Capture the cell that displays the provided text and extract its (X, Y) central coordinate. 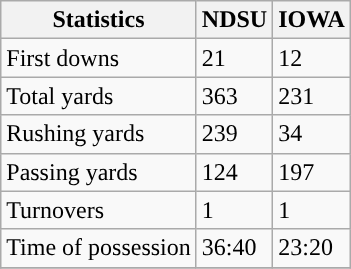
197 (312, 172)
Turnovers (99, 210)
Passing yards (99, 172)
231 (312, 96)
23:20 (312, 248)
363 (234, 96)
Total yards (99, 96)
12 (312, 58)
34 (312, 134)
Rushing yards (99, 134)
NDSU (234, 20)
21 (234, 58)
IOWA (312, 20)
Time of possession (99, 248)
First downs (99, 58)
36:40 (234, 248)
124 (234, 172)
Statistics (99, 20)
239 (234, 134)
